Output the (X, Y) coordinate of the center of the cell containing the given text.  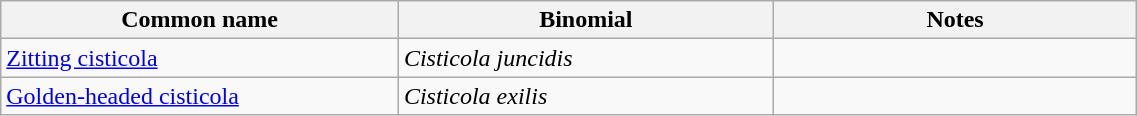
Zitting cisticola (200, 58)
Cisticola exilis (586, 96)
Cisticola juncidis (586, 58)
Common name (200, 20)
Notes (955, 20)
Binomial (586, 20)
Golden-headed cisticola (200, 96)
